For the text-containing cell, return its midpoint in [X, Y] coordinate format. 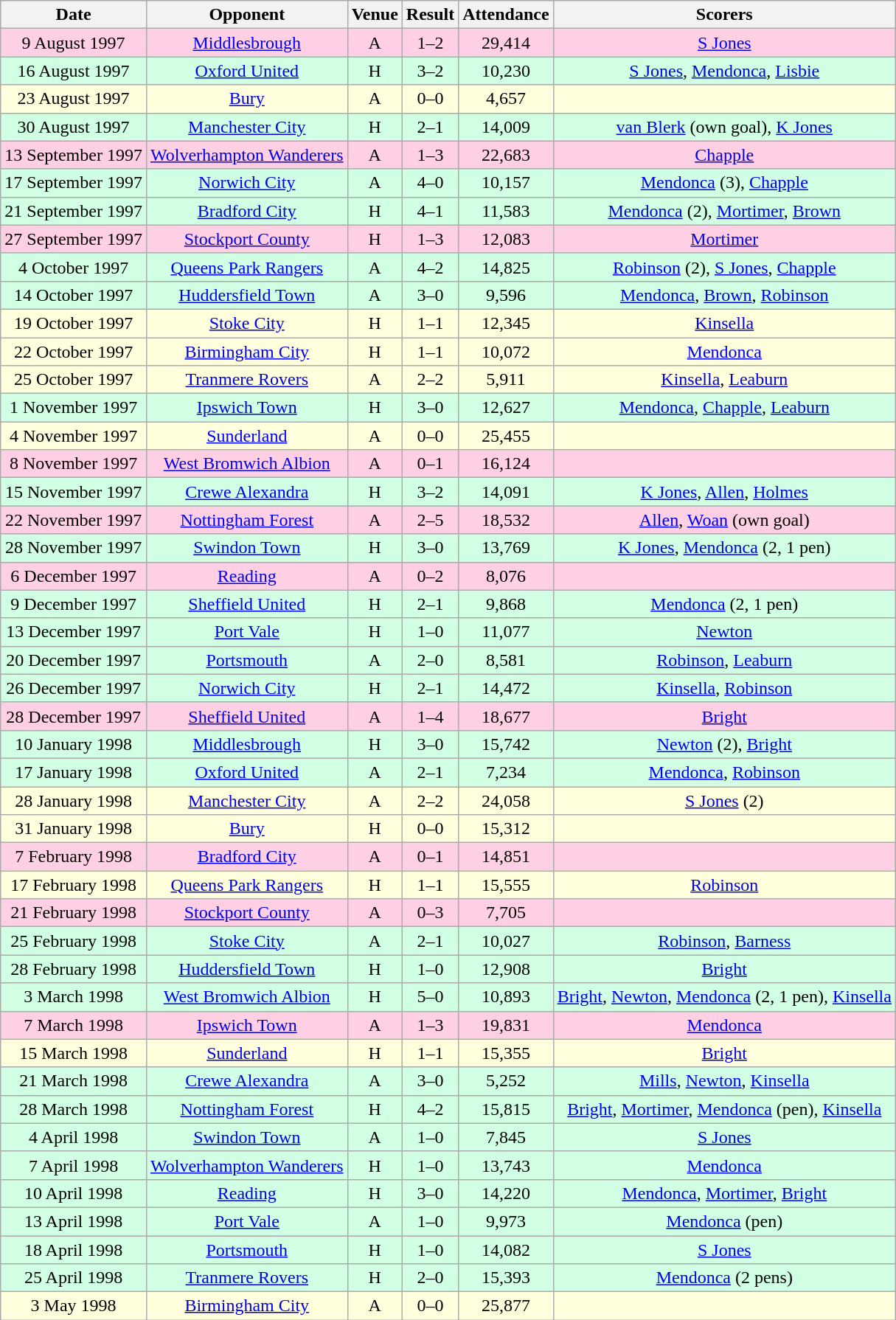
Mendonca, Chapple, Leaburn [724, 408]
18 April 1998 [74, 1250]
15,312 [506, 829]
9 August 1997 [74, 43]
14,851 [506, 857]
Mendonca (2 pens) [724, 1278]
11,583 [506, 211]
13,743 [506, 1165]
Result [430, 15]
25,877 [506, 1306]
2–5 [430, 520]
18,532 [506, 520]
S Jones (2) [724, 800]
van Blerk (own goal), K Jones [724, 127]
4 October 1997 [74, 267]
14,472 [506, 688]
10,157 [506, 183]
17 September 1997 [74, 183]
22 October 1997 [74, 352]
17 February 1998 [74, 885]
10,893 [506, 997]
28 March 1998 [74, 1109]
6 December 1997 [74, 576]
Attendance [506, 15]
Mendonca, Mortimer, Bright [724, 1193]
13 September 1997 [74, 155]
11,077 [506, 632]
K Jones, Allen, Holmes [724, 492]
Mendonca, Robinson [724, 772]
13,769 [506, 548]
Mendonca (2), Mortimer, Brown [724, 211]
7 April 1998 [74, 1165]
15,815 [506, 1109]
28 November 1997 [74, 548]
14 October 1997 [74, 295]
25 February 1998 [74, 941]
Scorers [724, 15]
13 December 1997 [74, 632]
25 October 1997 [74, 380]
9 December 1997 [74, 604]
30 August 1997 [74, 127]
21 February 1998 [74, 913]
1 November 1997 [74, 408]
4–0 [430, 183]
7,705 [506, 913]
26 December 1997 [74, 688]
10,027 [506, 941]
15 March 1998 [74, 1053]
Newton [724, 632]
20 December 1997 [74, 660]
15,555 [506, 885]
Robinson, Barness [724, 941]
28 January 1998 [74, 800]
Robinson (2), S Jones, Chapple [724, 267]
S Jones, Mendonca, Lisbie [724, 71]
13 April 1998 [74, 1221]
19 October 1997 [74, 323]
21 September 1997 [74, 211]
27 September 1997 [74, 239]
Kinsella, Robinson [724, 688]
Mendonca (3), Chapple [724, 183]
22,683 [506, 155]
4 April 1998 [74, 1137]
Mills, Newton, Kinsella [724, 1081]
7,845 [506, 1137]
1–2 [430, 43]
10 January 1998 [74, 744]
Mendonca (2, 1 pen) [724, 604]
5,911 [506, 380]
14,091 [506, 492]
28 December 1997 [74, 716]
4,657 [506, 99]
7 March 1998 [74, 1025]
K Jones, Mendonca (2, 1 pen) [724, 548]
21 March 1998 [74, 1081]
15,393 [506, 1278]
Kinsella, Leaburn [724, 380]
1–4 [430, 716]
25 April 1998 [74, 1278]
16,124 [506, 464]
25,455 [506, 436]
24,058 [506, 800]
15 November 1997 [74, 492]
14,220 [506, 1193]
4 November 1997 [74, 436]
0–2 [430, 576]
Allen, Woan (own goal) [724, 520]
14,082 [506, 1250]
15,355 [506, 1053]
3 March 1998 [74, 997]
9,973 [506, 1221]
17 January 1998 [74, 772]
4–1 [430, 211]
9,868 [506, 604]
Robinson, Leaburn [724, 660]
12,908 [506, 969]
31 January 1998 [74, 829]
5,252 [506, 1081]
10 April 1998 [74, 1193]
Bright, Mortimer, Mendonca (pen), Kinsella [724, 1109]
14,825 [506, 267]
16 August 1997 [74, 71]
Bright, Newton, Mendonca (2, 1 pen), Kinsella [724, 997]
Robinson [724, 885]
Mendonca (pen) [724, 1221]
Opponent [246, 15]
Newton (2), Bright [724, 744]
Kinsella [724, 323]
5–0 [430, 997]
29,414 [506, 43]
8,076 [506, 576]
7 February 1998 [74, 857]
12,083 [506, 239]
8,581 [506, 660]
9,596 [506, 295]
Mendonca, Brown, Robinson [724, 295]
8 November 1997 [74, 464]
10,072 [506, 352]
10,230 [506, 71]
19,831 [506, 1025]
Chapple [724, 155]
12,345 [506, 323]
14,009 [506, 127]
22 November 1997 [74, 520]
23 August 1997 [74, 99]
Date [74, 15]
28 February 1998 [74, 969]
Venue [375, 15]
15,742 [506, 744]
0–3 [430, 913]
Mortimer [724, 239]
3 May 1998 [74, 1306]
12,627 [506, 408]
18,677 [506, 716]
7,234 [506, 772]
